From the cell containing the given text, extract its center point as (X, Y) coordinate. 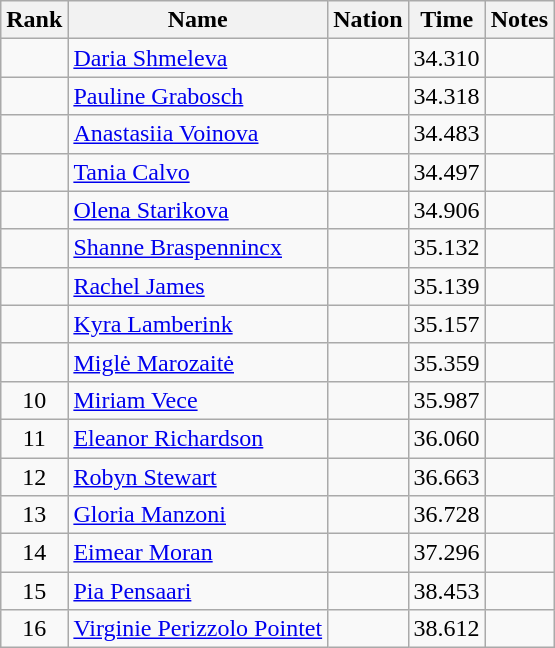
Rachel James (198, 286)
12 (34, 477)
15 (34, 591)
34.497 (446, 172)
Kyra Lamberink (198, 324)
36.060 (446, 438)
Notes (519, 20)
Gloria Manzoni (198, 515)
Robyn Stewart (198, 477)
35.359 (446, 362)
Name (198, 20)
Time (446, 20)
35.139 (446, 286)
Anastasiia Voinova (198, 134)
35.132 (446, 248)
10 (34, 400)
Virginie Perizzolo Pointet (198, 629)
14 (34, 553)
Daria Shmeleva (198, 58)
Pia Pensaari (198, 591)
37.296 (446, 553)
11 (34, 438)
34.483 (446, 134)
38.453 (446, 591)
34.310 (446, 58)
16 (34, 629)
36.663 (446, 477)
38.612 (446, 629)
34.906 (446, 210)
35.157 (446, 324)
34.318 (446, 96)
Rank (34, 20)
Nation (368, 20)
36.728 (446, 515)
13 (34, 515)
Shanne Braspennincx (198, 248)
Olena Starikova (198, 210)
Eimear Moran (198, 553)
Eleanor Richardson (198, 438)
Miriam Vece (198, 400)
Tania Calvo (198, 172)
35.987 (446, 400)
Pauline Grabosch (198, 96)
Miglė Marozaitė (198, 362)
